Detect which cell encompasses the target text, then output its (x, y) center coordinate. 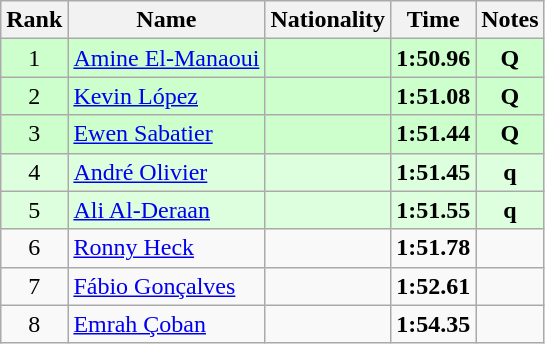
7 (34, 286)
Ewen Sabatier (166, 134)
Kevin López (166, 96)
1:50.96 (434, 58)
6 (34, 248)
Notes (510, 20)
1:51.45 (434, 172)
Emrah Çoban (166, 324)
4 (34, 172)
1:51.44 (434, 134)
1:51.08 (434, 96)
8 (34, 324)
Time (434, 20)
Rank (34, 20)
Fábio Gonçalves (166, 286)
1:51.78 (434, 248)
Ronny Heck (166, 248)
Ali Al-Deraan (166, 210)
1:52.61 (434, 286)
1:51.55 (434, 210)
1 (34, 58)
2 (34, 96)
1:54.35 (434, 324)
André Olivier (166, 172)
Name (166, 20)
3 (34, 134)
5 (34, 210)
Amine El-Manaoui (166, 58)
Nationality (328, 20)
